For the text-containing cell, return its midpoint in (X, Y) coordinate format. 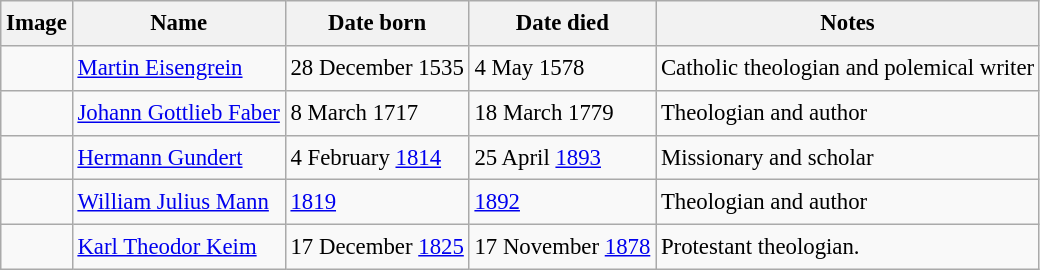
Name (178, 24)
Image (36, 24)
1892 (562, 202)
1819 (377, 202)
4 May 1578 (562, 68)
8 March 1717 (377, 114)
Johann Gottlieb Faber (178, 114)
Date born (377, 24)
Protestant theologian. (848, 248)
17 November 1878 (562, 248)
18 March 1779 (562, 114)
25 April 1893 (562, 158)
28 December 1535 (377, 68)
Martin Eisengrein (178, 68)
Date died (562, 24)
Karl Theodor Keim (178, 248)
Catholic theologian and polemical writer (848, 68)
4 February 1814 (377, 158)
William Julius Mann (178, 202)
Missionary and scholar (848, 158)
17 December 1825 (377, 248)
Hermann Gundert (178, 158)
Notes (848, 24)
